For the text-containing cell, return its midpoint in [X, Y] coordinate format. 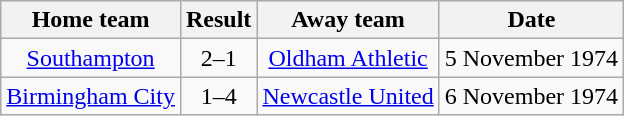
Birmingham City [91, 96]
Away team [348, 20]
Newcastle United [348, 96]
Oldham Athletic [348, 58]
Home team [91, 20]
6 November 1974 [531, 96]
Southampton [91, 58]
5 November 1974 [531, 58]
1–4 [218, 96]
Date [531, 20]
2–1 [218, 58]
Result [218, 20]
